Provide the [X, Y] coordinate of the cell's center where the given text is located.  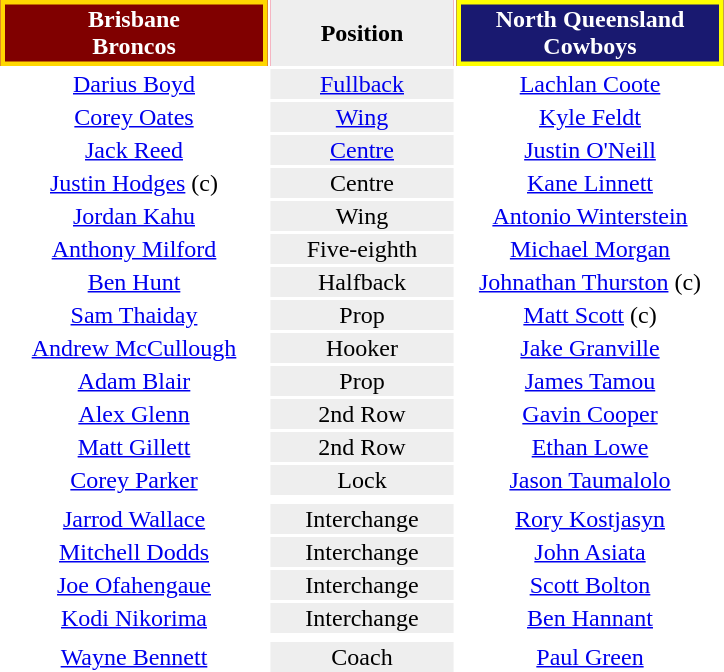
Anthony Milford [134, 249]
Darius Boyd [134, 84]
Mitchell Dodds [134, 552]
Jordan Kahu [134, 216]
Kodi Nikorima [134, 618]
Wayne Bennett [134, 657]
Justin Hodges (c) [134, 183]
Michael Morgan [590, 249]
Coach [362, 657]
Jack Reed [134, 150]
Ben Hunt [134, 282]
Antonio Winterstein [590, 216]
Lock [362, 480]
Ben Hannant [590, 618]
Corey Parker [134, 480]
Hooker [362, 348]
Lachlan Coote [590, 84]
BrisbaneBroncos [134, 33]
Alex Glenn [134, 414]
Jason Taumalolo [590, 480]
Johnathan Thurston (c) [590, 282]
Joe Ofahengaue [134, 585]
Rory Kostjasyn [590, 519]
Justin O'Neill [590, 150]
John Asiata [590, 552]
Matt Gillett [134, 447]
Jarrod Wallace [134, 519]
Paul Green [590, 657]
Sam Thaiday [134, 315]
Kane Linnett [590, 183]
Five-eighth [362, 249]
Halfback [362, 282]
James Tamou [590, 381]
Matt Scott (c) [590, 315]
Scott Bolton [590, 585]
Corey Oates [134, 117]
Andrew McCullough [134, 348]
Gavin Cooper [590, 414]
Adam Blair [134, 381]
Jake Granville [590, 348]
Ethan Lowe [590, 447]
Position [362, 33]
Kyle Feldt [590, 117]
Fullback [362, 84]
North QueenslandCowboys [590, 33]
